Output the [X, Y] coordinate of the center of the cell containing the given text.  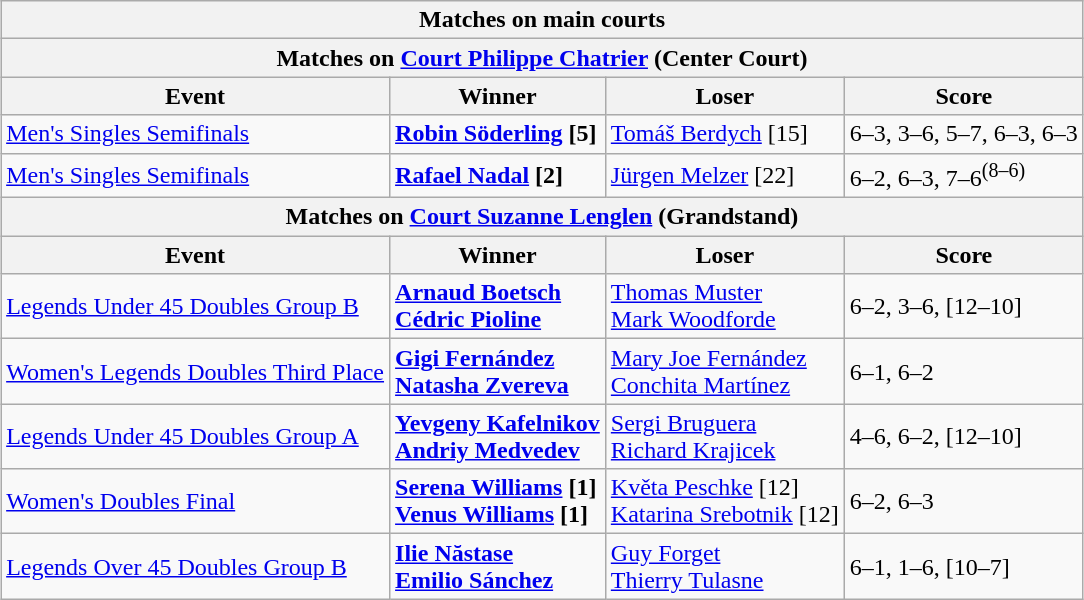
Legends Under 45 Doubles Group A [196, 436]
Matches on Court Philippe Chatrier (Center Court) [542, 58]
6–1, 6–2 [964, 372]
4–6, 6–2, [12–10] [964, 436]
Women's Legends Doubles Third Place [196, 372]
Tomáš Berdych [15] [724, 134]
Women's Doubles Final [196, 502]
Serena Williams [1] Venus Williams [1] [498, 502]
Jürgen Melzer [22] [724, 176]
Matches on main courts [542, 20]
Robin Söderling [5] [498, 134]
6–2, 6–3, 7–6(8–6) [964, 176]
Legends Over 45 Doubles Group B [196, 566]
Sergi Bruguera Richard Krajicek [724, 436]
Matches on Court Suzanne Lenglen (Grandstand) [542, 217]
6–1, 1–6, [10–7] [964, 566]
Rafael Nadal [2] [498, 176]
Květa Peschke [12] Katarina Srebotnik [12] [724, 502]
Ilie Năstase Emilio Sánchez [498, 566]
Mary Joe Fernández Conchita Martínez [724, 372]
Yevgeny Kafelnikov Andriy Medvedev [498, 436]
6–2, 6–3 [964, 502]
Gigi Fernández Natasha Zvereva [498, 372]
6–2, 3–6, [12–10] [964, 306]
Thomas Muster Mark Woodforde [724, 306]
Legends Under 45 Doubles Group B [196, 306]
6–3, 3–6, 5–7, 6–3, 6–3 [964, 134]
Arnaud Boetsch Cédric Pioline [498, 306]
Guy Forget Thierry Tulasne [724, 566]
